Determine the (x, y) coordinate at the center of the cell enclosing the given text.  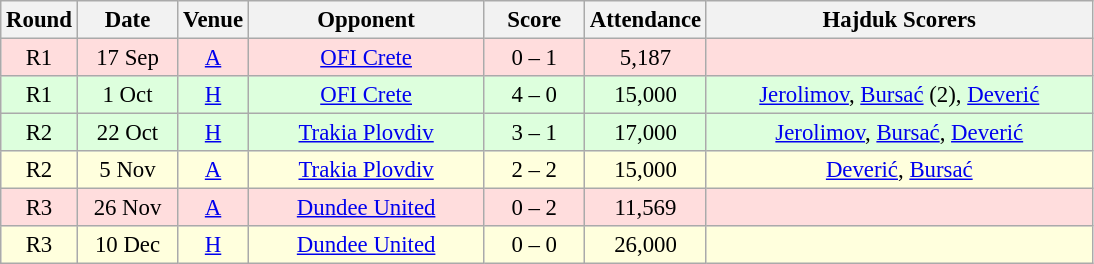
10 Dec (128, 245)
5 Nov (128, 170)
1 Oct (128, 95)
Hajduk Scorers (899, 20)
Attendance (646, 20)
Jerolimov, Bursać (2), Deverić (899, 95)
4 – 0 (534, 95)
26,000 (646, 245)
0 – 2 (534, 208)
Round (39, 20)
17 Sep (128, 58)
Deverić, Bursać (899, 170)
Opponent (366, 20)
5,187 (646, 58)
Score (534, 20)
Venue (214, 20)
11,569 (646, 208)
0 – 0 (534, 245)
26 Nov (128, 208)
17,000 (646, 133)
Jerolimov, Bursać, Deverić (899, 133)
2 – 2 (534, 170)
22 Oct (128, 133)
3 – 1 (534, 133)
Date (128, 20)
0 – 1 (534, 58)
